Locate the cell with the specified text and output its [x, y] center coordinate. 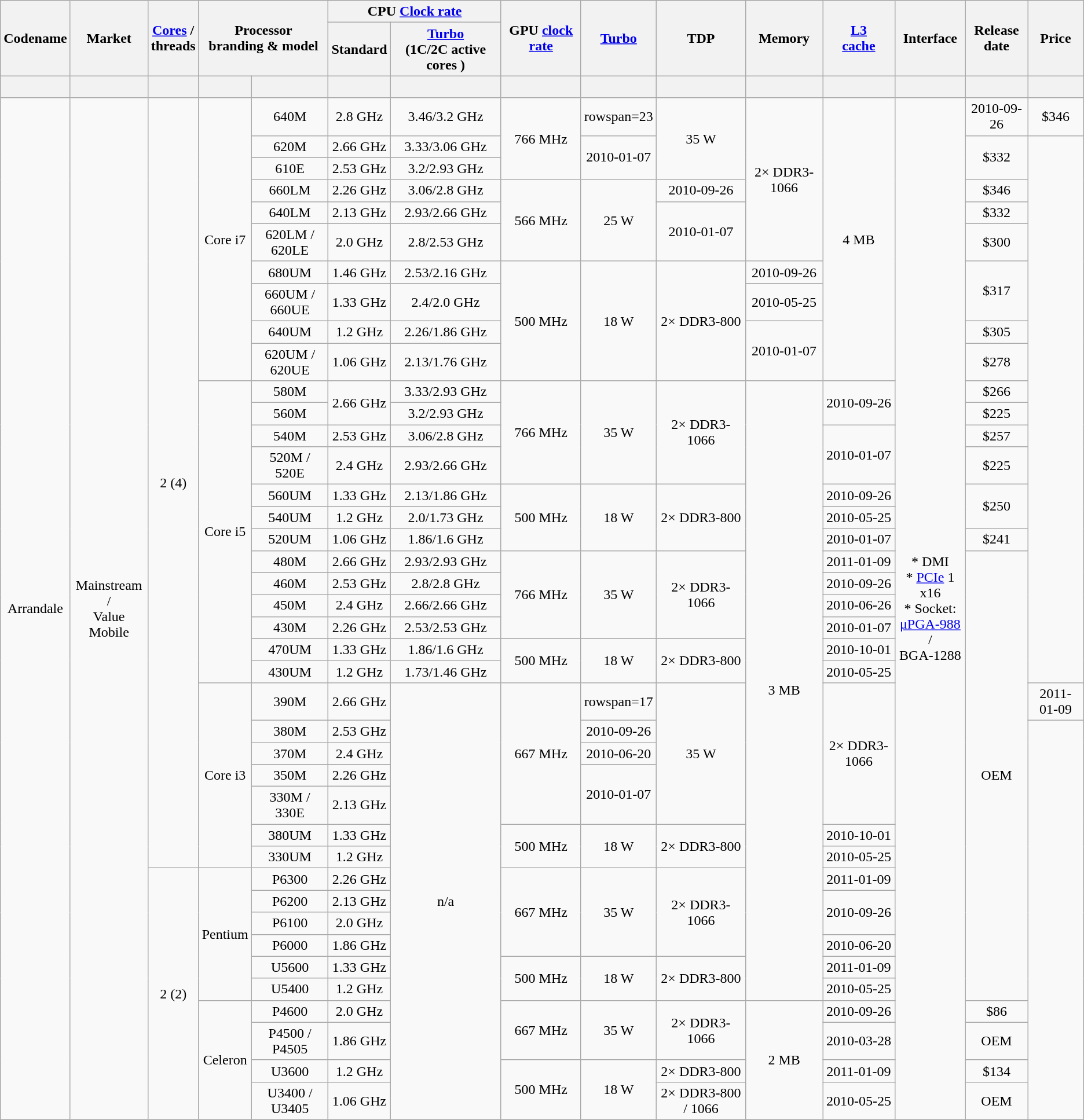
$300 [996, 242]
Core i5 [225, 532]
2.13/1.76 GHz [446, 361]
Core i3 [225, 775]
520UM [290, 539]
380M [290, 731]
2.13/1.86 GHz [446, 495]
480M [290, 561]
560M [290, 414]
1.73/1.46 GHz [446, 671]
U5400 [290, 989]
640M [290, 117]
3.33/3.06 GHz [446, 146]
640LM [290, 212]
660UM / 660UE [290, 302]
$305 [996, 332]
2.4/2.0 GHz [446, 302]
620M [290, 146]
* DMI* PCIe 1 x16* Socket:μPGA-988 /BGA-1288 [930, 609]
$86 [996, 1011]
$257 [996, 436]
560UM [290, 495]
rowspan=23 [618, 117]
660LM [290, 190]
P6200 [290, 901]
2.0/1.73 GHz [446, 517]
450M [290, 605]
Codename [35, 38]
CPU Clock rate [415, 12]
566 MHz [541, 220]
Releasedate [996, 38]
2.8 GHz [359, 117]
$134 [996, 1071]
P4500 / P4505 [290, 1041]
Celeron [225, 1060]
430M [290, 627]
610E [290, 168]
Mainstream /Value Mobile [109, 609]
Interface [930, 38]
520M / 520E [290, 465]
460M [290, 583]
25 W [618, 220]
2.26/1.86 GHz [446, 332]
2 (4) [173, 483]
U3600 [290, 1071]
4 MB [858, 240]
540UM [290, 517]
3.33/2.93 GHz [446, 392]
Processorbranding & model [263, 38]
350M [290, 776]
2.93/2.93 GHz [446, 561]
n/a [446, 901]
2.53/2.53 GHz [446, 627]
U3400 / U3405 [290, 1101]
620UM / 620UE [290, 361]
330UM [290, 857]
2 (2) [173, 994]
3.46/3.2 GHz [446, 117]
380UM [290, 835]
2.53/2.16 GHz [446, 272]
Memory [784, 38]
1.46 GHz [359, 272]
P6300 [290, 879]
2.8/2.53 GHz [446, 242]
Arrandale [35, 609]
2 MB [784, 1060]
2010-03-28 [858, 1041]
$278 [996, 361]
580M [290, 392]
Market [109, 38]
Core i7 [225, 240]
330M / 330E [290, 806]
2× DDR3-800 / 1066 [701, 1101]
Cores /threads [173, 38]
390M [290, 702]
Turbo [618, 38]
P6100 [290, 923]
680UM [290, 272]
370M [290, 753]
GPU clock rate [541, 38]
430UM [290, 671]
3 MB [784, 691]
470UM [290, 649]
P4600 [290, 1011]
640UM [290, 332]
620LM / 620LE [290, 242]
Standard [359, 49]
$241 [996, 539]
540M [290, 436]
$250 [996, 506]
Pentium [225, 934]
$266 [996, 392]
2.66/2.66 GHz [446, 605]
U5600 [290, 967]
Price [1056, 38]
rowspan=17 [618, 702]
TDP [701, 38]
L3cache [858, 38]
Turbo(1C/2C active cores ) [446, 49]
2010-06-26 [858, 605]
2.8/2.8 GHz [446, 583]
P6000 [290, 945]
$317 [996, 291]
